Detect which cell encompasses the target text, then output its [x, y] center coordinate. 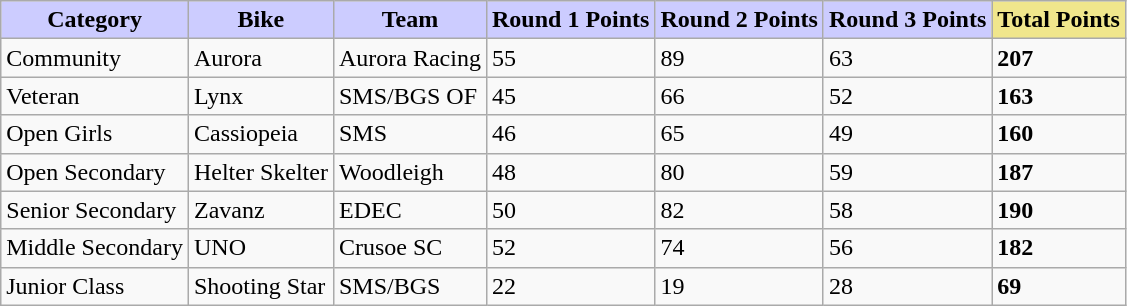
190 [1059, 210]
58 [907, 210]
Bike [260, 20]
Junior Class [95, 286]
66 [739, 96]
48 [570, 172]
Senior Secondary [95, 210]
65 [739, 134]
74 [739, 248]
163 [1059, 96]
55 [570, 58]
SMS [410, 134]
SMS/BGS [410, 286]
187 [1059, 172]
Category [95, 20]
46 [570, 134]
56 [907, 248]
Total Points [1059, 20]
EDEC [410, 210]
Crusoe SC [410, 248]
Aurora [260, 58]
Aurora Racing [410, 58]
82 [739, 210]
Open Secondary [95, 172]
59 [907, 172]
Round 3 Points [907, 20]
Open Girls [95, 134]
Team [410, 20]
89 [739, 58]
Woodleigh [410, 172]
45 [570, 96]
80 [739, 172]
19 [739, 286]
63 [907, 58]
28 [907, 286]
69 [1059, 286]
182 [1059, 248]
Veteran [95, 96]
Zavanz [260, 210]
Lynx [260, 96]
207 [1059, 58]
Round 1 Points [570, 20]
Round 2 Points [739, 20]
Cassiopeia [260, 134]
160 [1059, 134]
50 [570, 210]
UNO [260, 248]
Helter Skelter [260, 172]
Shooting Star [260, 286]
SMS/BGS OF [410, 96]
Middle Secondary [95, 248]
Community [95, 58]
49 [907, 134]
22 [570, 286]
